Return [x, y] of the center of cell containing provided text 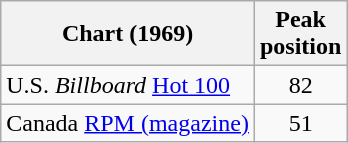
Canada RPM (magazine) [128, 123]
82 [300, 85]
Peakposition [300, 34]
51 [300, 123]
U.S. Billboard Hot 100 [128, 85]
Chart (1969) [128, 34]
